Return (x, y) of the center of cell containing provided text 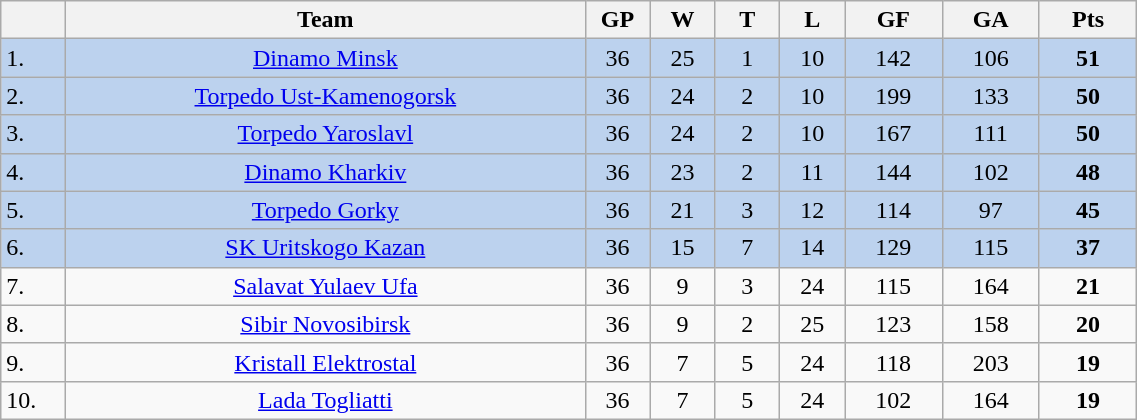
114 (894, 210)
Sibir Novosibirsk (326, 324)
45 (1088, 210)
GA (990, 20)
203 (990, 362)
Torpedo Yaroslavl (326, 134)
144 (894, 172)
GF (894, 20)
158 (990, 324)
6. (34, 248)
199 (894, 96)
T (748, 20)
Dinamo Kharkiv (326, 172)
Kristall Elektrostal (326, 362)
142 (894, 58)
GP (618, 20)
106 (990, 58)
L (812, 20)
3. (34, 134)
W (682, 20)
Team (326, 20)
8. (34, 324)
9. (34, 362)
1. (34, 58)
12 (812, 210)
4. (34, 172)
Dinamo Minsk (326, 58)
20 (1088, 324)
15 (682, 248)
48 (1088, 172)
37 (1088, 248)
2. (34, 96)
123 (894, 324)
11 (812, 172)
Lada Togliatti (326, 400)
118 (894, 362)
1 (748, 58)
Pts (1088, 20)
7. (34, 286)
5. (34, 210)
167 (894, 134)
Torpedo Ust-Kamenogorsk (326, 96)
Salavat Yulaev Ufa (326, 286)
SK Uritskogo Kazan (326, 248)
133 (990, 96)
Torpedo Gorky (326, 210)
129 (894, 248)
23 (682, 172)
51 (1088, 58)
111 (990, 134)
10. (34, 400)
14 (812, 248)
97 (990, 210)
